Return the [x, y] coordinate for the center point of the cell that contains the specified text.  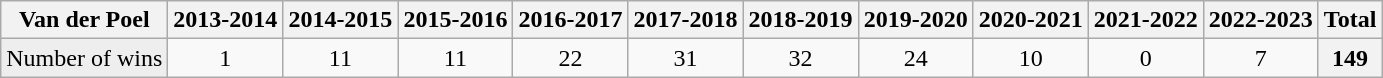
2020-2021 [1030, 20]
24 [916, 58]
2017-2018 [686, 20]
32 [800, 58]
2013-2014 [226, 20]
2018-2019 [800, 20]
2021-2022 [1146, 20]
2014-2015 [340, 20]
1 [226, 58]
22 [570, 58]
2022-2023 [1260, 20]
7 [1260, 58]
149 [1350, 58]
Van der Poel [84, 20]
Number of wins [84, 58]
2015-2016 [456, 20]
Total [1350, 20]
0 [1146, 58]
10 [1030, 58]
31 [686, 58]
2016-2017 [570, 20]
2019-2020 [916, 20]
